Return [x, y] of the center of cell containing provided text 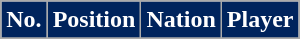
No. [24, 20]
Nation [181, 20]
Position [94, 20]
Player [260, 20]
